Search for the cell housing the specified text and yield its (X, Y) center coordinate. 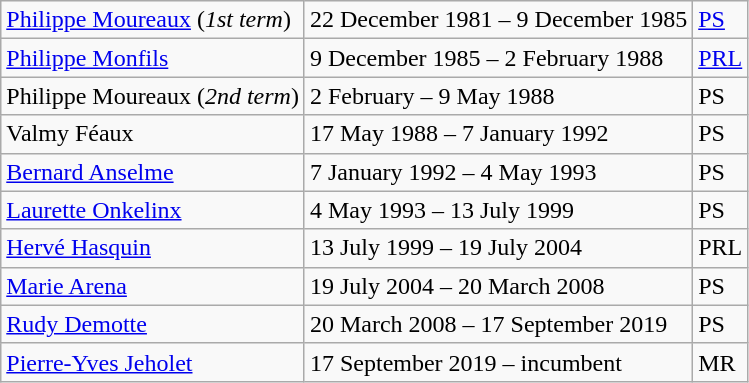
Rudy Demotte (153, 324)
17 September 2019 – incumbent (498, 362)
13 July 1999 – 19 July 2004 (498, 248)
Hervé Hasquin (153, 248)
17 May 1988 – 7 January 1992 (498, 134)
Valmy Féaux (153, 134)
Bernard Anselme (153, 172)
Laurette Onkelinx (153, 210)
19 July 2004 – 20 March 2008 (498, 286)
Philippe Monfils (153, 58)
Marie Arena (153, 286)
MR (720, 362)
2 February – 9 May 1988 (498, 96)
22 December 1981 – 9 December 1985 (498, 20)
Pierre-Yves Jeholet (153, 362)
Philippe Moureaux (1st term) (153, 20)
20 March 2008 – 17 September 2019 (498, 324)
4 May 1993 – 13 July 1999 (498, 210)
7 January 1992 – 4 May 1993 (498, 172)
Philippe Moureaux (2nd term) (153, 96)
9 December 1985 – 2 February 1988 (498, 58)
